Pinpoint the cell where the given text exists, returning its [x, y] midpoint coordinate. 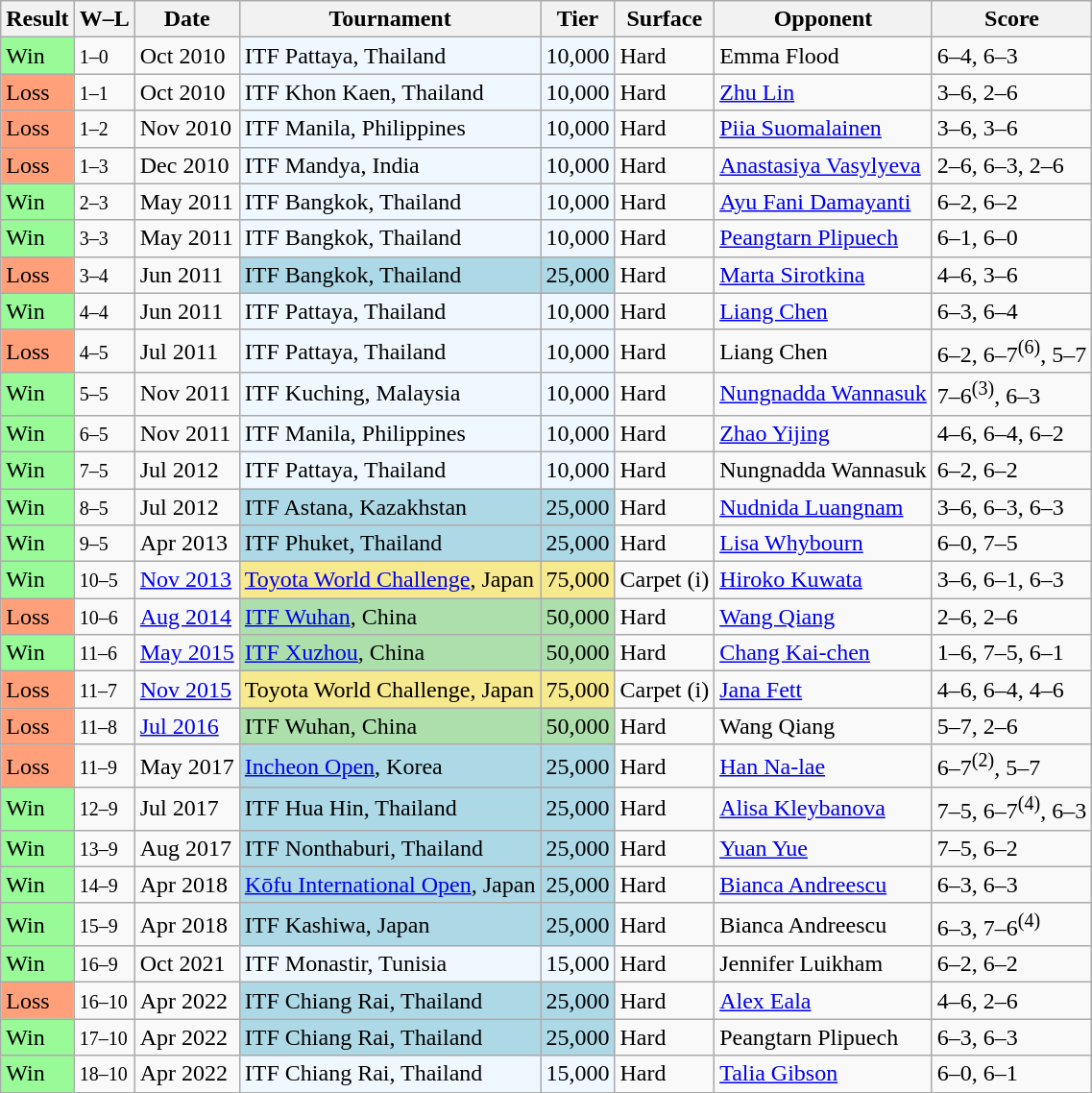
6–1, 6–0 [1011, 238]
4–6, 6–4, 4–6 [1011, 690]
ITF Astana, Kazakhstan [390, 507]
7–6(3), 6–3 [1011, 394]
5–5 [104, 394]
Talia Gibson [824, 1074]
Hiroko Kuwata [824, 580]
6–4, 6–3 [1011, 56]
7–5, 6–7(4), 6–3 [1011, 809]
6–3, 6–4 [1011, 311]
1–6, 7–5, 6–1 [1011, 653]
Kōfu International Open, Japan [390, 885]
Jul 2011 [186, 352]
ITF Khon Kaen, Thailand [390, 92]
6–2, 6–7(6), 5–7 [1011, 352]
Alisa Kleybanova [824, 809]
ITF Phuket, Thailand [390, 544]
Aug 2017 [186, 848]
Jul 2016 [186, 726]
3–6, 6–3, 6–3 [1011, 507]
15–9 [104, 924]
6–3, 7–6(4) [1011, 924]
9–5 [104, 544]
Nov 2015 [186, 690]
Opponent [824, 19]
5–7, 2–6 [1011, 726]
16–10 [104, 1001]
11–6 [104, 653]
3–3 [104, 238]
W–L [104, 19]
Oct 2021 [186, 964]
14–9 [104, 885]
Nov 2010 [186, 129]
Tournament [390, 19]
18–10 [104, 1074]
17–10 [104, 1037]
4–5 [104, 352]
Nudnida Luangnam [824, 507]
Jul 2017 [186, 809]
Yuan Yue [824, 848]
Zhao Yijing [824, 433]
Result [37, 19]
3–6, 6–1, 6–3 [1011, 580]
1–2 [104, 129]
11–8 [104, 726]
4–6, 6–4, 6–2 [1011, 433]
6–0, 7–5 [1011, 544]
3–6, 2–6 [1011, 92]
May 2017 [186, 766]
3–6, 3–6 [1011, 129]
Lisa Whybourn [824, 544]
6–7(2), 5–7 [1011, 766]
Apr 2013 [186, 544]
16–9 [104, 964]
Emma Flood [824, 56]
Anastasiya Vasylyeva [824, 165]
7–5 [104, 470]
8–5 [104, 507]
2–6, 2–6 [1011, 617]
Score [1011, 19]
May 2015 [186, 653]
Date [186, 19]
10–6 [104, 617]
4–6, 2–6 [1011, 1001]
ITF Hua Hin, Thailand [390, 809]
3–4 [104, 275]
1–1 [104, 92]
Nov 2013 [186, 580]
Chang Kai-chen [824, 653]
10–5 [104, 580]
Marta Sirotkina [824, 275]
Incheon Open, Korea [390, 766]
ITF Kashiwa, Japan [390, 924]
ITF Nonthaburi, Thailand [390, 848]
Tier [578, 19]
4–6, 3–6 [1011, 275]
ITF Mandya, India [390, 165]
ITF Xuzhou, China [390, 653]
12–9 [104, 809]
1–3 [104, 165]
Jana Fett [824, 690]
Dec 2010 [186, 165]
Ayu Fani Damayanti [824, 202]
Surface [665, 19]
Zhu Lin [824, 92]
11–9 [104, 766]
6–5 [104, 433]
13–9 [104, 848]
ITF Monastir, Tunisia [390, 964]
4–4 [104, 311]
Alex Eala [824, 1001]
Han Na-lae [824, 766]
ITF Kuching, Malaysia [390, 394]
Jennifer Luikham [824, 964]
Aug 2014 [186, 617]
11–7 [104, 690]
7–5, 6–2 [1011, 848]
2–3 [104, 202]
Piia Suomalainen [824, 129]
6–0, 6–1 [1011, 1074]
2–6, 6–3, 2–6 [1011, 165]
1–0 [104, 56]
